Detect which cell encompasses the target text, then output its (x, y) center coordinate. 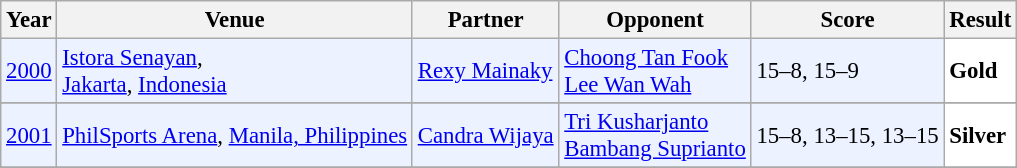
15–8, 13–15, 13–15 (848, 136)
2001 (29, 136)
Result (980, 20)
Partner (486, 20)
Choong Tan Fook Lee Wan Wah (655, 72)
Silver (980, 136)
Venue (235, 20)
PhilSports Arena, Manila, Philippines (235, 136)
Year (29, 20)
Gold (980, 72)
Opponent (655, 20)
15–8, 15–9 (848, 72)
Tri Kusharjanto Bambang Suprianto (655, 136)
2000 (29, 72)
Candra Wijaya (486, 136)
Score (848, 20)
Rexy Mainaky (486, 72)
Istora Senayan,Jakarta, Indonesia (235, 72)
